Identify which cell holds the provided text, then report its (x, y) central coordinate. 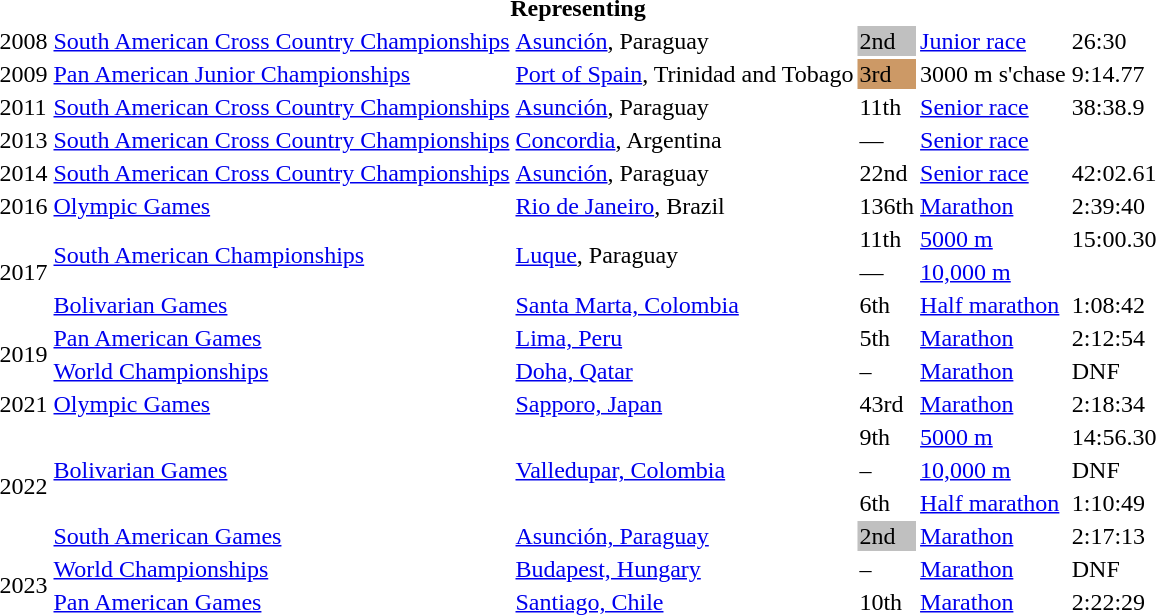
Doha, Qatar (684, 371)
South American Games (282, 536)
Budapest, Hungary (684, 569)
22nd (887, 173)
3000 m s'chase (994, 74)
Santa Marta, Colombia (684, 305)
9th (887, 437)
Rio de Janeiro, Brazil (684, 206)
South American Championships (282, 256)
Port of Spain, Trinidad and Tobago (684, 74)
5th (887, 338)
Luque, Paraguay (684, 256)
Concordia, Argentina (684, 140)
136th (887, 206)
43rd (887, 404)
Sapporo, Japan (684, 404)
Valledupar, Colombia (684, 470)
Lima, Peru (684, 338)
Junior race (994, 41)
3rd (887, 74)
Pan American Games (282, 338)
Pan American Junior Championships (282, 74)
